Capture the cell that displays the provided text and extract its [x, y] central coordinate. 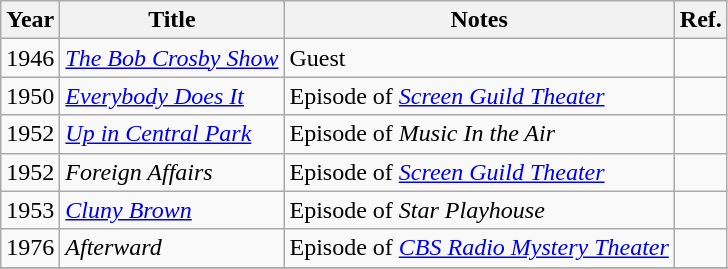
Episode of CBS Radio Mystery Theater [479, 248]
Guest [479, 58]
1953 [30, 210]
Ref. [700, 20]
Cluny Brown [172, 210]
Episode of Music In the Air [479, 134]
1976 [30, 248]
Title [172, 20]
The Bob Crosby Show [172, 58]
Everybody Does It [172, 96]
1950 [30, 96]
Up in Central Park [172, 134]
Notes [479, 20]
Episode of Star Playhouse [479, 210]
Year [30, 20]
Afterward [172, 248]
Foreign Affairs [172, 172]
1946 [30, 58]
